Output the [x, y] coordinate of the center of the cell containing the given text.  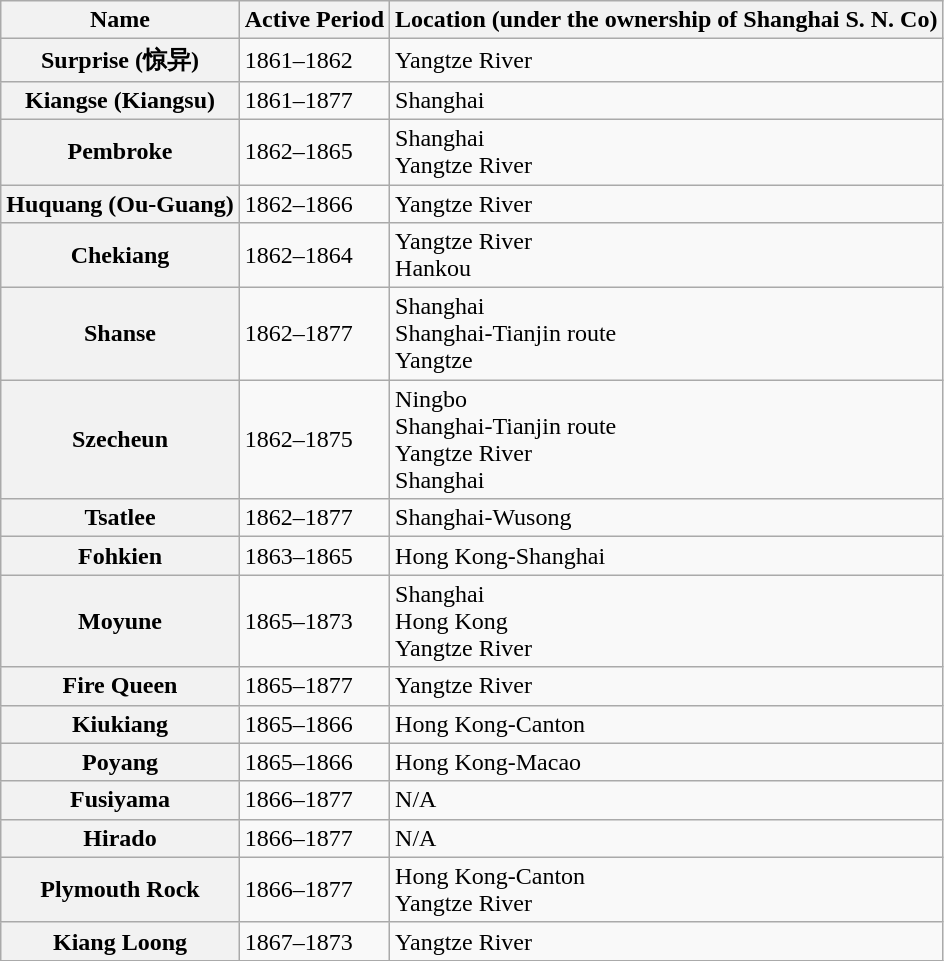
Huquang (Ou-Guang) [120, 203]
1861–1877 [314, 100]
ShanghaiHong KongYangtze River [666, 621]
1863–1865 [314, 556]
1862–1864 [314, 256]
Szecheun [120, 440]
Fusiyama [120, 800]
Fohkien [120, 556]
1861–1862 [314, 60]
Surprise (惊异) [120, 60]
1865–1873 [314, 621]
Hirado [120, 838]
Kiangse (Kiangsu) [120, 100]
Shanghai-Wusong [666, 518]
Shanghai [666, 100]
Poyang [120, 762]
Pembroke [120, 152]
Location (under the ownership of Shanghai S. N. Co) [666, 20]
Plymouth Rock [120, 890]
Hong Kong-Macao [666, 762]
1862–1866 [314, 203]
1865–1877 [314, 686]
1867–1873 [314, 941]
Kiukiang [120, 724]
Tsatlee [120, 518]
Hong Kong-Canton [666, 724]
Name [120, 20]
ShanghaiShanghai-Tianjin routeYangtze [666, 334]
Kiang Loong [120, 941]
Hong Kong-CantonYangtze River [666, 890]
ShanghaiYangtze River [666, 152]
Fire Queen [120, 686]
1862–1875 [314, 440]
NingboShanghai-Tianjin routeYangtze RiverShanghai [666, 440]
Moyune [120, 621]
Active Period [314, 20]
Chekiang [120, 256]
1862–1865 [314, 152]
Shanse [120, 334]
Yangtze RiverHankou [666, 256]
Hong Kong-Shanghai [666, 556]
